For the text-containing cell, return its midpoint in (x, y) coordinate format. 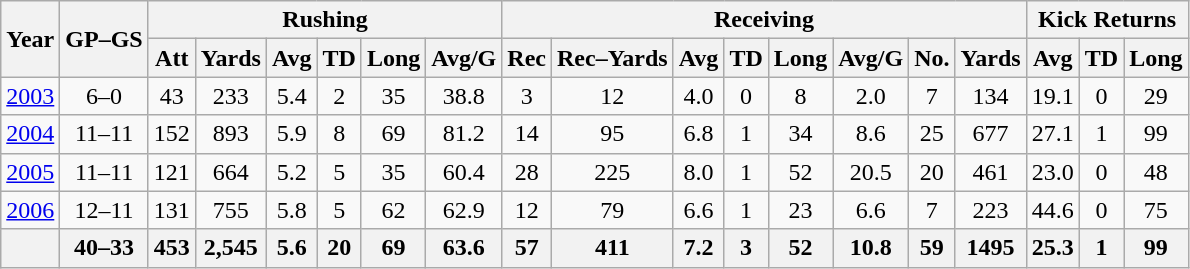
677 (990, 134)
95 (613, 134)
62 (393, 210)
8.6 (871, 134)
2,545 (230, 248)
40–33 (104, 248)
223 (990, 210)
461 (990, 172)
893 (230, 134)
7.2 (698, 248)
121 (172, 172)
6–0 (104, 96)
2005 (30, 172)
38.8 (464, 96)
5.6 (292, 248)
12–11 (104, 210)
63.6 (464, 248)
5.8 (292, 210)
48 (1156, 172)
57 (527, 248)
29 (1156, 96)
1495 (990, 248)
81.2 (464, 134)
453 (172, 248)
2.0 (871, 96)
8.0 (698, 172)
59 (932, 248)
5.9 (292, 134)
Rec (527, 58)
Kick Returns (1107, 20)
411 (613, 248)
2006 (30, 210)
28 (527, 172)
131 (172, 210)
43 (172, 96)
20.5 (871, 172)
Receiving (764, 20)
2003 (30, 96)
Rushing (325, 20)
5.4 (292, 96)
23.0 (1052, 172)
134 (990, 96)
755 (230, 210)
75 (1156, 210)
10.8 (871, 248)
Rec–Yards (613, 58)
Year (30, 39)
27.1 (1052, 134)
2 (339, 96)
79 (613, 210)
No. (932, 58)
25 (932, 134)
60.4 (464, 172)
GP–GS (104, 39)
4.0 (698, 96)
23 (800, 210)
664 (230, 172)
Att (172, 58)
225 (613, 172)
34 (800, 134)
25.3 (1052, 248)
233 (230, 96)
6.8 (698, 134)
152 (172, 134)
2004 (30, 134)
44.6 (1052, 210)
19.1 (1052, 96)
14 (527, 134)
5.2 (292, 172)
62.9 (464, 210)
